Search for the cell housing the specified text and yield its (x, y) center coordinate. 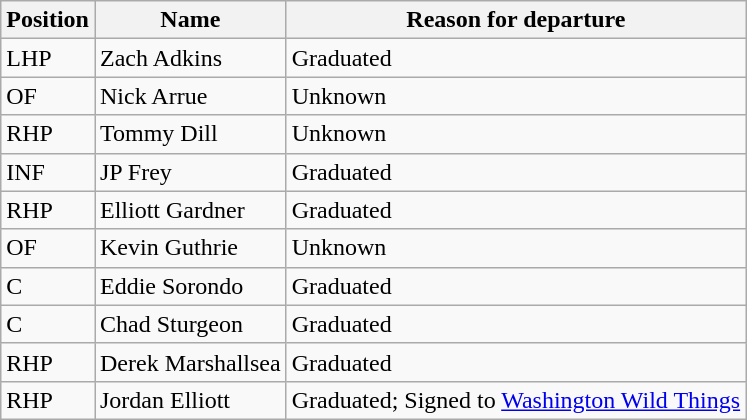
Eddie Sorondo (190, 286)
Reason for departure (516, 20)
Jordan Elliott (190, 400)
Position (48, 20)
Graduated; Signed to Washington Wild Things (516, 400)
Chad Sturgeon (190, 324)
Nick Arrue (190, 96)
Name (190, 20)
Zach Adkins (190, 58)
JP Frey (190, 172)
Kevin Guthrie (190, 248)
Derek Marshallsea (190, 362)
Tommy Dill (190, 134)
Elliott Gardner (190, 210)
INF (48, 172)
LHP (48, 58)
